Find where the given text appears and provide that cell's center as (X, Y) coordinate. 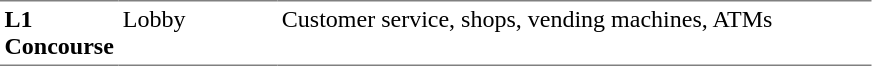
Lobby (198, 33)
Customer service, shops, vending machines, ATMs (574, 33)
L1Concourse (59, 33)
